Scan for the cell matching the given text and deliver its (x, y) coordinate at center. 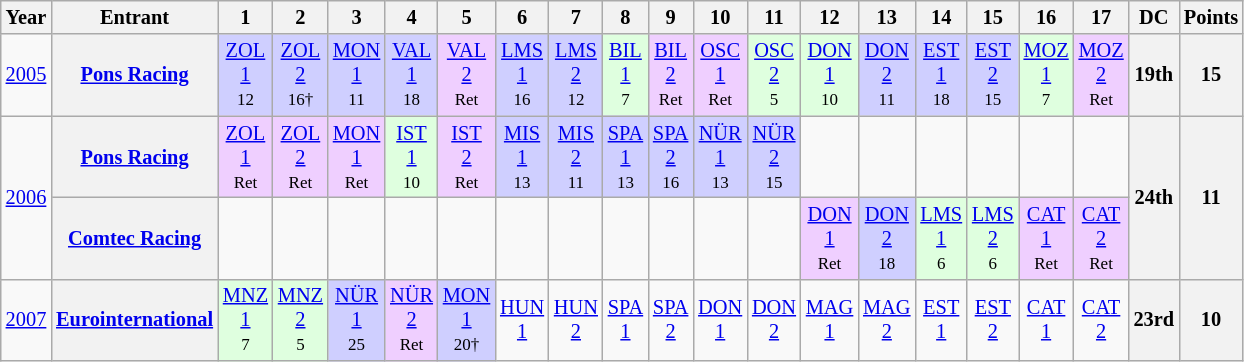
16 (1046, 17)
Eurointernational (134, 320)
HUN2 (576, 320)
NÜR215 (774, 157)
3 (356, 17)
6 (522, 17)
NÜR125 (356, 320)
DON218 (886, 238)
VAL2Ret (466, 75)
DON211 (886, 75)
Entrant (134, 17)
2 (300, 17)
SPA2 (670, 320)
DON110 (830, 75)
MIS211 (576, 157)
DON1 (720, 320)
LMS212 (576, 75)
Year (26, 17)
DON2 (774, 320)
EST2 (993, 320)
ZOL1Ret (246, 157)
4 (412, 17)
ZOL216† (300, 75)
DC (1154, 17)
BIL17 (626, 75)
1 (246, 17)
IST110 (412, 157)
MON120† (466, 320)
23rd (1154, 320)
19th (1154, 75)
SPA1 (626, 320)
SPA216 (670, 157)
12 (830, 17)
CAT2 (1102, 320)
MON1Ret (356, 157)
2005 (26, 75)
CAT1 (1046, 320)
9 (670, 17)
VAL118 (412, 75)
MAG1 (830, 320)
LMS16 (941, 238)
NÜR113 (720, 157)
OSC1Ret (720, 75)
IST2Ret (466, 157)
OSC25 (774, 75)
MAG2 (886, 320)
HUN1 (522, 320)
DON1Ret (830, 238)
MNZ17 (246, 320)
MON111 (356, 75)
17 (1102, 17)
2006 (26, 198)
5 (466, 17)
MOZ2Ret (1102, 75)
MIS113 (522, 157)
LMS116 (522, 75)
SPA113 (626, 157)
8 (626, 17)
NÜR2Ret (412, 320)
ZOL2Ret (300, 157)
LMS26 (993, 238)
Comtec Racing (134, 238)
2007 (26, 320)
ZOL112 (246, 75)
13 (886, 17)
Points (1211, 17)
MNZ25 (300, 320)
EST215 (993, 75)
EST1 (941, 320)
CAT1Ret (1046, 238)
7 (576, 17)
BIL2Ret (670, 75)
CAT2Ret (1102, 238)
EST118 (941, 75)
14 (941, 17)
MOZ17 (1046, 75)
24th (1154, 198)
